From the cell containing the given text, extract its center point as [X, Y] coordinate. 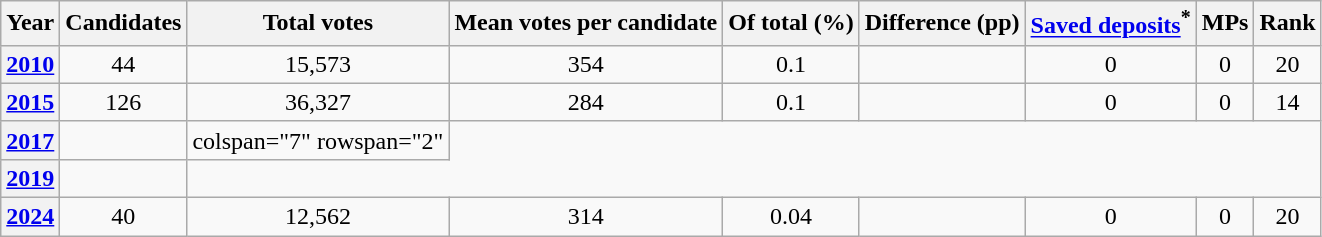
Year [30, 24]
15,573 [318, 64]
44 [124, 64]
MPs [1225, 24]
Candidates [124, 24]
12,562 [318, 217]
126 [124, 102]
2010 [30, 64]
354 [586, 64]
0.04 [791, 217]
2024 [30, 217]
314 [586, 217]
36,327 [318, 102]
Of total (%) [791, 24]
284 [586, 102]
2017 [30, 140]
colspan="7" rowspan="2" [318, 140]
Saved deposits* [1110, 24]
14 [1288, 102]
40 [124, 217]
Rank [1288, 24]
2015 [30, 102]
Differ­ence (pp) [942, 24]
Mean votes per candidate [586, 24]
Total votes [318, 24]
2019 [30, 178]
